From the cell containing the given text, extract its center point as (X, Y) coordinate. 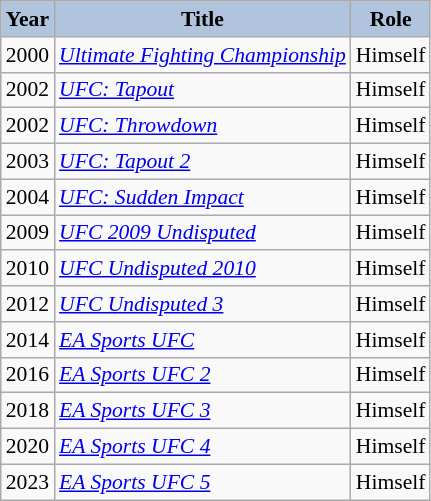
UFC: Tapout (202, 90)
EA Sports UFC 4 (202, 447)
EA Sports UFC 2 (202, 375)
Title (202, 19)
2012 (28, 304)
UFC Undisputed 2010 (202, 269)
2004 (28, 197)
EA Sports UFC (202, 340)
UFC: Throwdown (202, 126)
2023 (28, 482)
UFC 2009 Undisputed (202, 233)
Year (28, 19)
2000 (28, 55)
2010 (28, 269)
2009 (28, 233)
2016 (28, 375)
UFC: Tapout 2 (202, 162)
UFC Undisputed 3 (202, 304)
UFC: Sudden Impact (202, 197)
EA Sports UFC 5 (202, 482)
2003 (28, 162)
2020 (28, 447)
Ultimate Fighting Championship (202, 55)
Role (391, 19)
EA Sports UFC 3 (202, 411)
2014 (28, 340)
2018 (28, 411)
